Identify which cell holds the provided text, then report its [X, Y] central coordinate. 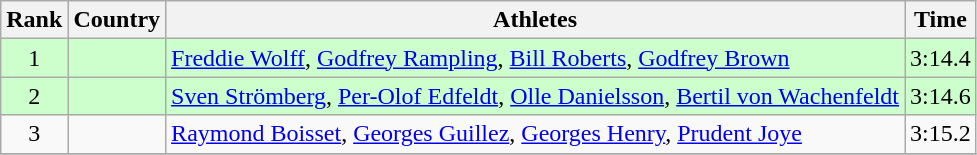
3:15.2 [941, 134]
Country [117, 20]
Athletes [536, 20]
Raymond Boisset, Georges Guillez, Georges Henry, Prudent Joye [536, 134]
1 [34, 58]
2 [34, 96]
Rank [34, 20]
3 [34, 134]
Sven Strömberg, Per-Olof Edfeldt, Olle Danielsson, Bertil von Wachenfeldt [536, 96]
3:14.4 [941, 58]
3:14.6 [941, 96]
Time [941, 20]
Freddie Wolff, Godfrey Rampling, Bill Roberts, Godfrey Brown [536, 58]
